Return [X, Y] of the center of cell containing provided text 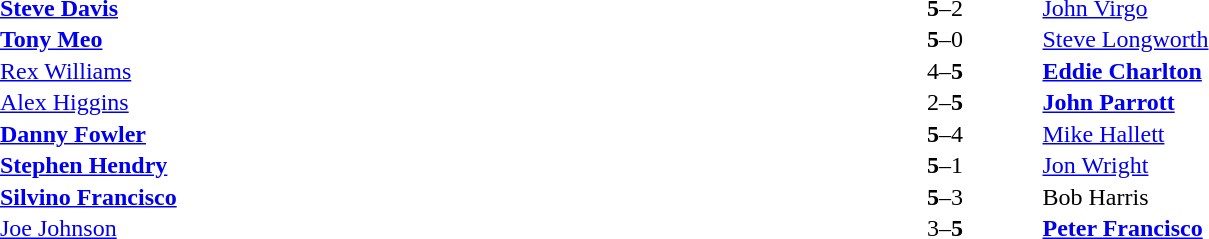
5–3 [944, 197]
5–1 [944, 165]
5–4 [944, 134]
4–5 [944, 71]
2–5 [944, 103]
5–0 [944, 39]
